Return [x, y] of the center of cell containing provided text 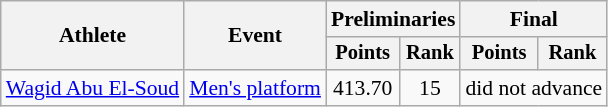
15 [430, 88]
Wagid Abu El-Soud [92, 88]
Men's platform [255, 88]
Athlete [92, 36]
Final [534, 19]
Event [255, 36]
Preliminaries [393, 19]
did not advance [534, 88]
413.70 [363, 88]
